From the cell containing the given text, extract its center point as (X, Y) coordinate. 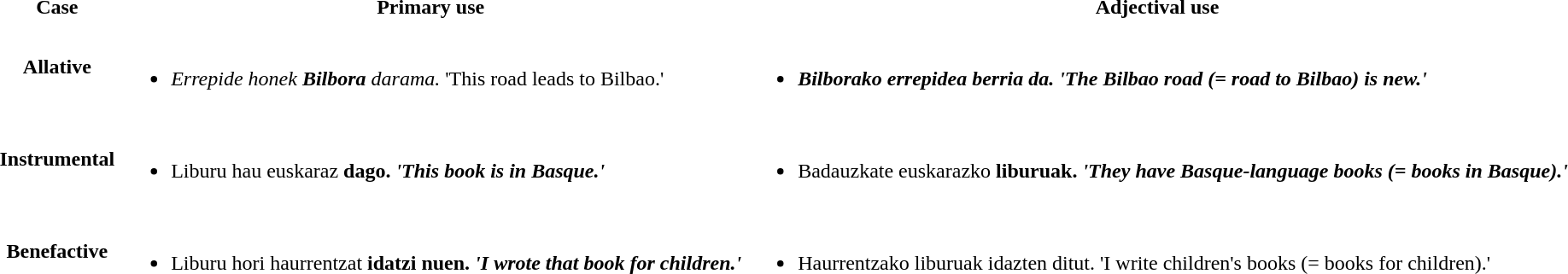
Liburu hau euskaraz dago. 'This book is in Basque.' (430, 159)
Errepide honek Bilbora darama. 'This road leads to Bilbao.' (430, 67)
